Provide the [X, Y] coordinate of the cell's center where the given text is located.  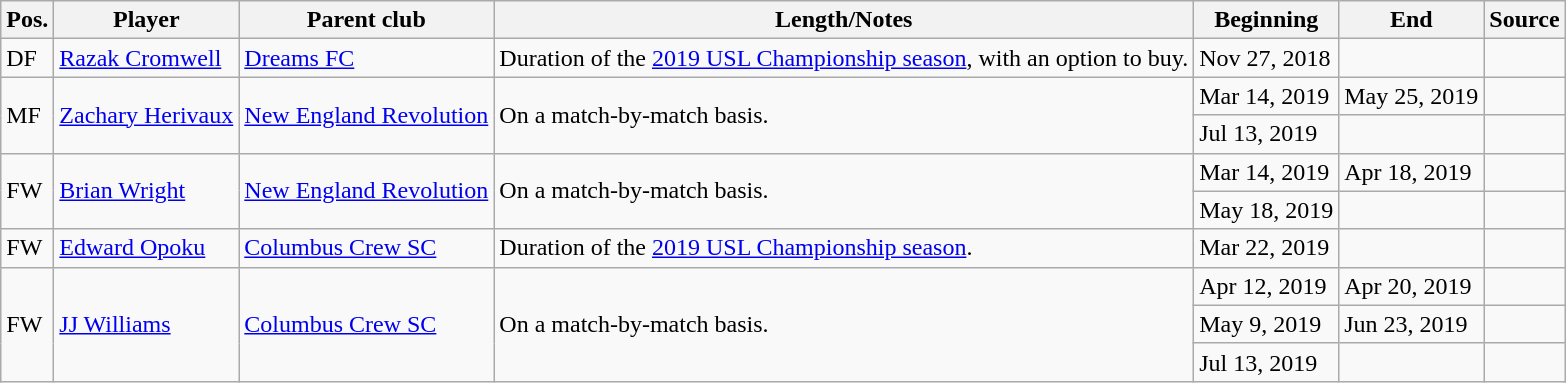
Mar 22, 2019 [1266, 248]
Source [1524, 20]
May 9, 2019 [1266, 324]
Brian Wright [146, 191]
Beginning [1266, 20]
Zachary Herivaux [146, 115]
Dreams FC [366, 58]
Nov 27, 2018 [1266, 58]
End [1412, 20]
Duration of the 2019 USL Championship season. [844, 248]
Apr 20, 2019 [1412, 286]
JJ Williams [146, 324]
Length/Notes [844, 20]
Jun 23, 2019 [1412, 324]
DF [28, 58]
Player [146, 20]
Parent club [366, 20]
May 18, 2019 [1266, 210]
Duration of the 2019 USL Championship season, with an option to buy. [844, 58]
MF [28, 115]
Apr 18, 2019 [1412, 172]
Pos. [28, 20]
Razak Cromwell [146, 58]
Apr 12, 2019 [1266, 286]
Edward Opoku [146, 248]
May 25, 2019 [1412, 96]
